Search for the cell housing the specified text and yield its [x, y] center coordinate. 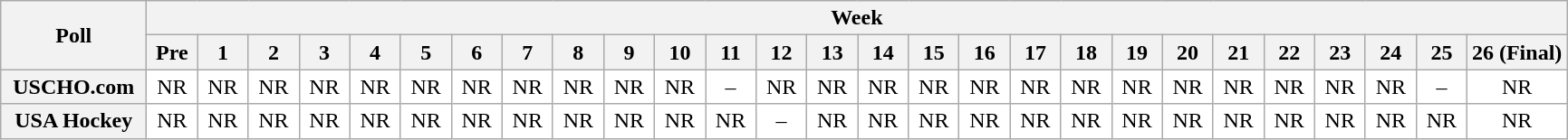
17 [1035, 52]
19 [1137, 52]
23 [1340, 52]
Poll [74, 35]
8 [578, 52]
25 [1441, 52]
24 [1390, 52]
3 [324, 52]
2 [274, 52]
18 [1086, 52]
16 [985, 52]
7 [527, 52]
5 [426, 52]
20 [1188, 52]
22 [1289, 52]
11 [730, 52]
4 [375, 52]
15 [934, 52]
21 [1238, 52]
Week [857, 18]
9 [629, 52]
26 (Final) [1516, 52]
USCHO.com [74, 87]
10 [679, 52]
Pre [172, 52]
USA Hockey [74, 121]
13 [832, 52]
1 [223, 52]
6 [476, 52]
14 [883, 52]
12 [782, 52]
